Identify which cell holds the provided text, then report its (x, y) central coordinate. 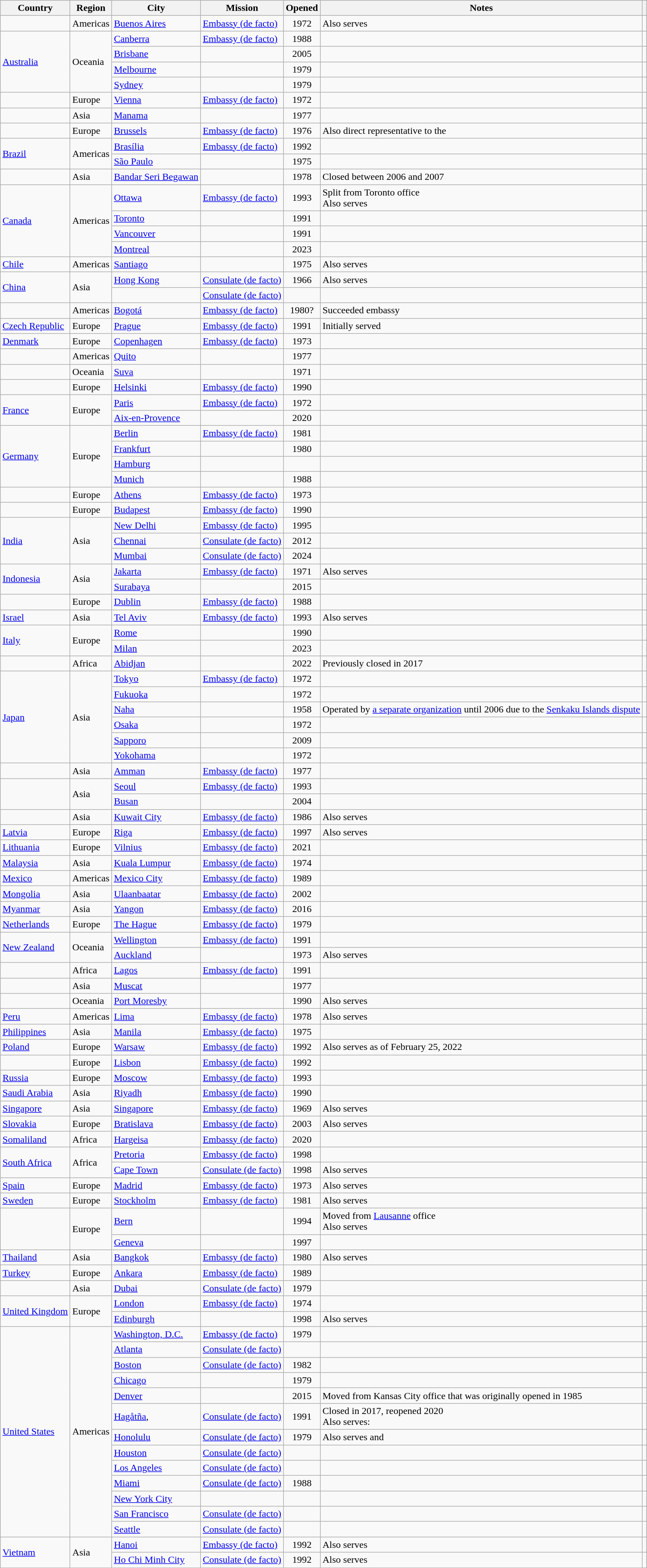
Mexico City (156, 878)
Germany (35, 456)
Also serves as of February 25, 2022 (481, 1047)
Australia (35, 62)
Saudi Arabia (35, 1093)
New Zealand (35, 947)
Dubai (156, 1288)
Bern (156, 1222)
Yangon (156, 909)
Manila (156, 1032)
Sapporo (156, 740)
Opened (302, 8)
Seoul (156, 786)
2004 (302, 802)
Los Angeles (156, 1468)
São Paulo (156, 161)
Fukuoka (156, 694)
Bandar Seri Begawan (156, 177)
Vilnius (156, 848)
Boston (156, 1365)
Wellington (156, 940)
Madrid (156, 1185)
South Africa (35, 1162)
Russia (35, 1078)
1994 (302, 1222)
New Delhi (156, 525)
Turkey (35, 1273)
Succeeded embassy (481, 310)
Melbourne (156, 69)
Lisbon (156, 1062)
United Kingdom (35, 1311)
Ankara (156, 1273)
Buenos Aires (156, 23)
1958 (302, 710)
Port Moresby (156, 1001)
Paris (156, 402)
Kuwait City (156, 817)
Also serves and (481, 1437)
2005 (302, 54)
Mumbai (156, 556)
San Francisco (156, 1514)
Auckland (156, 955)
Busan (156, 802)
Santiago (156, 264)
Mission (242, 8)
Berlin (156, 433)
2022 (302, 663)
Lagos (156, 970)
Atlanta (156, 1349)
Israel (35, 617)
Washington, D.C. (156, 1334)
Hamburg (156, 464)
Notes (481, 8)
Cape Town (156, 1170)
Quito (156, 356)
Vancouver (156, 234)
Previously closed in 2017 (481, 663)
2016 (302, 909)
Vienna (156, 100)
Canberra (156, 39)
Hagåtña, (156, 1416)
India (35, 541)
1982 (302, 1365)
Moved from Kansas City office that was originally opened in 1985 (481, 1395)
Latvia (35, 832)
Brasília (156, 146)
1976 (302, 131)
Bratislava (156, 1124)
1980? (302, 310)
Closed between 2006 and 2007 (481, 177)
Thailand (35, 1258)
1966 (302, 280)
Prague (156, 326)
Miami (156, 1483)
China (35, 287)
Muscat (156, 986)
Moscow (156, 1078)
Operated by a separate organization until 2006 due to the Senkaku Islands dispute (481, 710)
1969 (302, 1108)
Hong Kong (156, 280)
Suva (156, 372)
Yokohama (156, 756)
Houston (156, 1453)
Abidjan (156, 663)
Country (35, 8)
2009 (302, 740)
Amman (156, 771)
Ho Chi Minh City (156, 1560)
Sweden (35, 1201)
Also direct representative to the (481, 131)
2024 (302, 556)
Chicago (156, 1380)
Philippines (35, 1032)
Bogotá (156, 310)
Ottawa (156, 198)
Peru (35, 1016)
Mexico (35, 878)
Brazil (35, 154)
Munich (156, 479)
Montreal (156, 249)
France (35, 410)
Initially served (481, 326)
Denver (156, 1395)
Canada (35, 221)
Netherlands (35, 924)
Denmark (35, 341)
Chile (35, 264)
Naha (156, 710)
Toronto (156, 219)
Aix-en-Provence (156, 418)
Warsaw (156, 1047)
Malaysia (35, 863)
Athens (156, 495)
Ulaanbaatar (156, 893)
Lithuania (35, 848)
Milan (156, 648)
Vietnam (35, 1552)
Riga (156, 832)
Myanmar (35, 909)
Poland (35, 1047)
London (156, 1304)
Closed in 2017, reopened 2020Also serves: (481, 1416)
Chennai (156, 541)
Indonesia (35, 579)
Italy (35, 640)
Riyadh (156, 1093)
2021 (302, 848)
2012 (302, 541)
Sydney (156, 85)
Japan (35, 717)
Brussels (156, 131)
1995 (302, 525)
Edinburgh (156, 1319)
Region (91, 8)
City (156, 8)
Spain (35, 1185)
Pretoria (156, 1154)
Split from Toronto officeAlso serves (481, 198)
1986 (302, 817)
New York City (156, 1499)
Brisbane (156, 54)
Helsinki (156, 387)
Manama (156, 115)
United States (35, 1432)
Tokyo (156, 679)
Lima (156, 1016)
Stockholm (156, 1201)
Osaka (156, 725)
Hanoi (156, 1545)
Rome (156, 633)
Kuala Lumpur (156, 863)
Surabaya (156, 587)
2003 (302, 1124)
Mongolia (35, 893)
Dublin (156, 602)
Tel Aviv (156, 617)
Czech Republic (35, 326)
Bangkok (156, 1258)
Budapest (156, 510)
The Hague (156, 924)
Moved from Lausanne officeAlso serves (481, 1222)
2002 (302, 893)
Seattle (156, 1529)
Honolulu (156, 1437)
Frankfurt (156, 449)
Hargeisa (156, 1139)
Slovakia (35, 1124)
Geneva (156, 1242)
Copenhagen (156, 341)
Somaliland (35, 1139)
Jakarta (156, 571)
